Locate the cell with the specified text and output its (x, y) center coordinate. 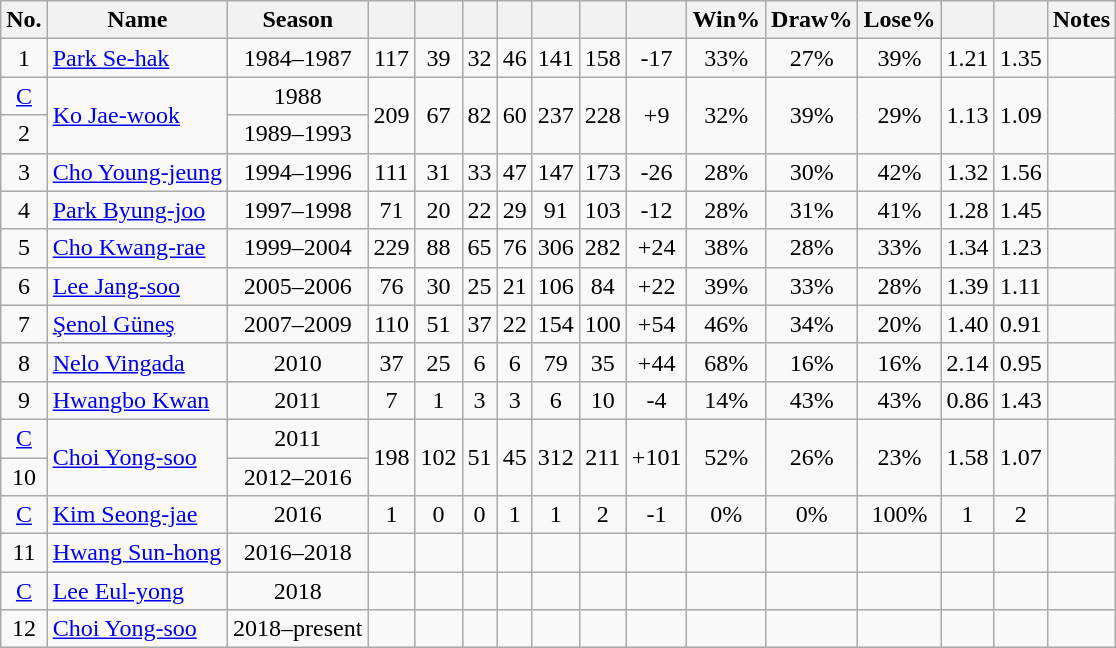
1.21 (968, 58)
-12 (656, 210)
Win% (726, 20)
+24 (656, 248)
1.56 (1020, 172)
No. (24, 20)
27% (812, 58)
Lose% (900, 20)
Kim Seong-jae (137, 515)
11 (24, 553)
Ko Jae-wook (137, 115)
2010 (298, 362)
1.34 (968, 248)
31 (438, 172)
34% (812, 324)
211 (602, 457)
31% (812, 210)
1.43 (1020, 400)
1999–2004 (298, 248)
45 (514, 457)
1.45 (1020, 210)
154 (556, 324)
+9 (656, 115)
2018–present (298, 629)
23% (900, 457)
Cho Young-jeung (137, 172)
2012–2016 (298, 477)
1994–1996 (298, 172)
2016–2018 (298, 553)
2007–2009 (298, 324)
1984–1987 (298, 58)
32 (480, 58)
228 (602, 115)
Nelo Vingada (137, 362)
41% (900, 210)
1989–1993 (298, 134)
Hwangbo Kwan (137, 400)
237 (556, 115)
117 (392, 58)
Notes (1081, 20)
-26 (656, 172)
173 (602, 172)
5 (24, 248)
38% (726, 248)
39 (438, 58)
68% (726, 362)
1.35 (1020, 58)
52% (726, 457)
229 (392, 248)
30 (438, 286)
26% (812, 457)
2005–2006 (298, 286)
Lee Eul-yong (137, 591)
1.11 (1020, 286)
21 (514, 286)
141 (556, 58)
147 (556, 172)
88 (438, 248)
1.32 (968, 172)
+101 (656, 457)
79 (556, 362)
2018 (298, 591)
100% (900, 515)
1.09 (1020, 115)
67 (438, 115)
106 (556, 286)
71 (392, 210)
12 (24, 629)
Name (137, 20)
1.23 (1020, 248)
1988 (298, 96)
282 (602, 248)
0.95 (1020, 362)
-17 (656, 58)
Draw% (812, 20)
46% (726, 324)
102 (438, 457)
0.91 (1020, 324)
29% (900, 115)
91 (556, 210)
2.14 (968, 362)
8 (24, 362)
158 (602, 58)
Park Byung-joo (137, 210)
33 (480, 172)
1.07 (1020, 457)
82 (480, 115)
0.86 (968, 400)
+22 (656, 286)
1.39 (968, 286)
46 (514, 58)
32% (726, 115)
Şenol Güneş (137, 324)
-1 (656, 515)
100 (602, 324)
47 (514, 172)
14% (726, 400)
9 (24, 400)
110 (392, 324)
Hwang Sun-hong (137, 553)
1.40 (968, 324)
198 (392, 457)
Cho Kwang-rae (137, 248)
30% (812, 172)
312 (556, 457)
Park Se-hak (137, 58)
209 (392, 115)
Season (298, 20)
84 (602, 286)
1.58 (968, 457)
1997–1998 (298, 210)
65 (480, 248)
306 (556, 248)
Lee Jang-soo (137, 286)
35 (602, 362)
1.13 (968, 115)
42% (900, 172)
111 (392, 172)
-4 (656, 400)
29 (514, 210)
2016 (298, 515)
1.28 (968, 210)
60 (514, 115)
+54 (656, 324)
20 (438, 210)
20% (900, 324)
4 (24, 210)
103 (602, 210)
+44 (656, 362)
